Pinpoint the cell where the given text exists, returning its (X, Y) midpoint coordinate. 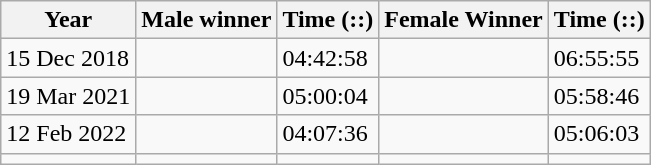
05:06:03 (599, 134)
Male winner (206, 20)
19 Mar 2021 (68, 96)
15 Dec 2018 (68, 58)
Year (68, 20)
06:55:55 (599, 58)
12 Feb 2022 (68, 134)
05:00:04 (328, 96)
04:42:58 (328, 58)
Female Winner (464, 20)
05:58:46 (599, 96)
04:07:36 (328, 134)
